Find where the given text appears and provide that cell's center as [X, Y] coordinate. 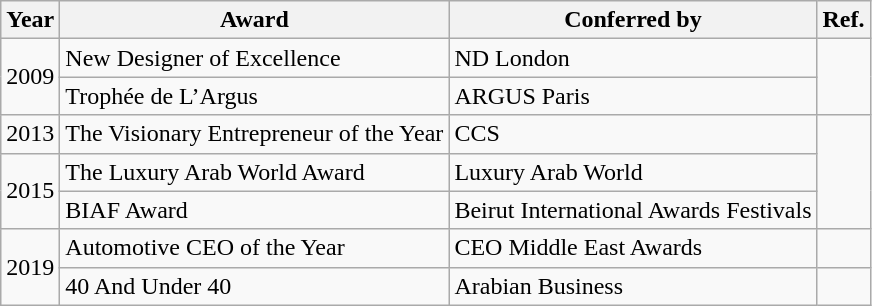
2019 [30, 267]
2015 [30, 191]
2013 [30, 134]
Beirut International Awards Festivals [633, 210]
Automotive CEO of the Year [254, 248]
Ref. [844, 20]
Conferred by [633, 20]
BIAF Award [254, 210]
Trophée de L’Argus [254, 96]
The Visionary Entrepreneur of the Year [254, 134]
2009 [30, 77]
40 And Under 40 [254, 286]
Award [254, 20]
ND London [633, 58]
The Luxury Arab World Award [254, 172]
Arabian Business [633, 286]
CEO Middle East Awards [633, 248]
Year [30, 20]
CCS [633, 134]
ARGUS Paris [633, 96]
New Designer of Excellence [254, 58]
Luxury Arab World [633, 172]
